Locate the cell with the specified text and output its (x, y) center coordinate. 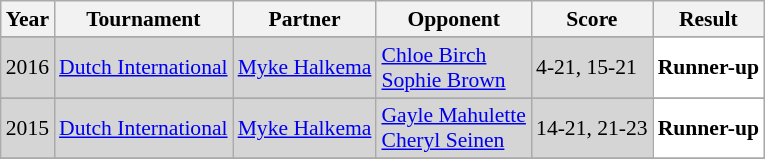
2016 (28, 68)
Gayle Mahulette Cheryl Seinen (454, 128)
Score (592, 19)
Opponent (454, 19)
Result (708, 19)
14-21, 21-23 (592, 128)
Tournament (144, 19)
4-21, 15-21 (592, 68)
Partner (305, 19)
Year (28, 19)
2015 (28, 128)
Chloe Birch Sophie Brown (454, 68)
